Return (X, Y) of the center of cell containing provided text 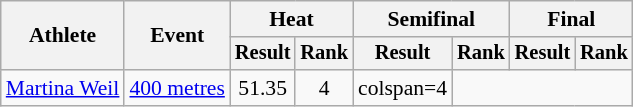
Semifinal (432, 19)
51.35 (263, 88)
Heat (292, 19)
Athlete (63, 36)
Martina Weil (63, 88)
Event (176, 36)
4 (324, 88)
400 metres (176, 88)
colspan=4 (402, 88)
Final (572, 19)
